For the text-containing cell, return its midpoint in [x, y] coordinate format. 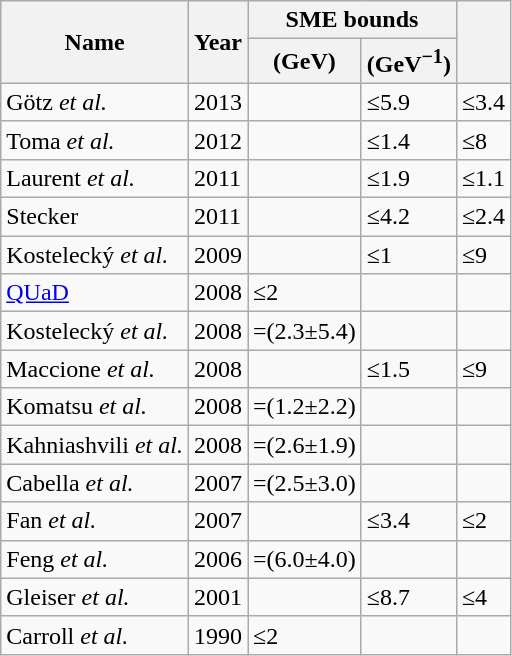
Feng et al. [95, 559]
=(6.0±4.0) [305, 559]
≤4 [483, 597]
2013 [218, 102]
SME bounds [352, 20]
QUaD [95, 293]
Toma et al. [95, 140]
(GeV) [305, 62]
=(1.2±2.2) [305, 407]
2009 [218, 255]
≤1.9 [408, 178]
Maccione et al. [95, 369]
Carroll et al. [95, 635]
2001 [218, 597]
Stecker [95, 217]
=(2.6±1.9) [305, 445]
≤2.4 [483, 217]
Gleiser et al. [95, 597]
Laurent et al. [95, 178]
≤1 [408, 255]
Komatsu et al. [95, 407]
≤1.5 [408, 369]
(GeV−1) [408, 62]
Cabella et al. [95, 483]
=(2.3±5.4) [305, 331]
Year [218, 42]
≤4.2 [408, 217]
≤8.7 [408, 597]
≤5.9 [408, 102]
=(2.5±3.0) [305, 483]
1990 [218, 635]
2006 [218, 559]
Kahniashvili et al. [95, 445]
Name [95, 42]
≤8 [483, 140]
≤1.4 [408, 140]
Götz et al. [95, 102]
2012 [218, 140]
≤1.1 [483, 178]
Fan et al. [95, 521]
